Pinpoint the cell where the given text exists, returning its (X, Y) midpoint coordinate. 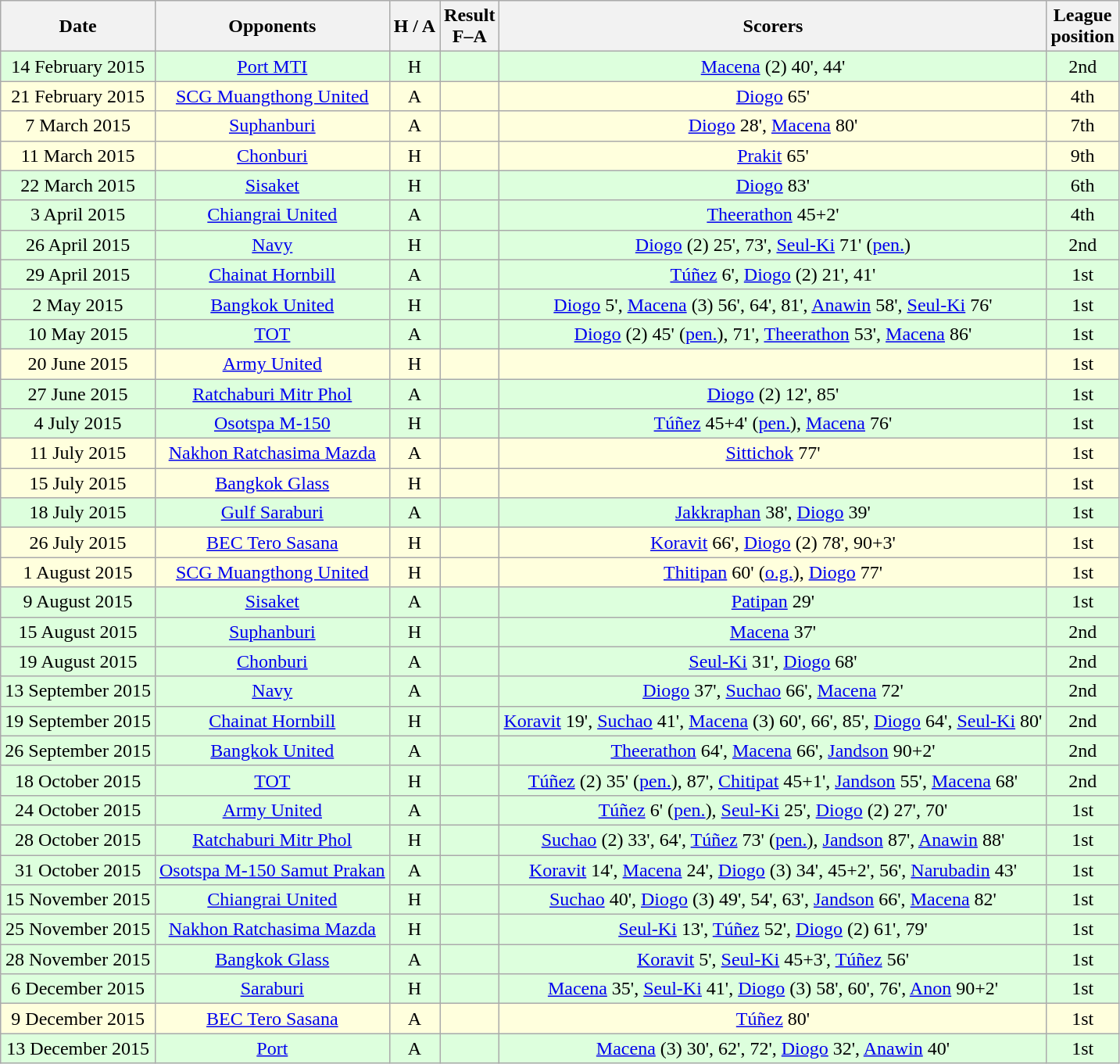
21 February 2015 (78, 96)
11 July 2015 (78, 453)
Thitipan 60' (o.g.), Diogo 77' (773, 572)
Macena (2) 40', 44' (773, 66)
11 March 2015 (78, 156)
Diogo (2) 25', 73', Seul-Ki 71' (pen.) (773, 245)
Theerathon 45+2' (773, 215)
Koravit 14', Macena 24', Diogo (3) 34', 45+2', 56', Narubadin 43' (773, 870)
Saraburi (272, 989)
26 September 2015 (78, 751)
Diogo 37', Suchao 66', Macena 72' (773, 691)
Leagueposition (1082, 27)
27 June 2015 (78, 393)
Port (272, 1048)
9 December 2015 (78, 1019)
7 March 2015 (78, 126)
Koravit 19', Suchao 41', Macena (3) 60', 66', 85', Diogo 64', Seul-Ki 80' (773, 721)
Túñez 45+4' (pen.), Macena 76' (773, 424)
26 April 2015 (78, 245)
Suchao (2) 33', 64', Túñez 73' (pen.), Jandson 87', Anawin 88' (773, 840)
28 October 2015 (78, 840)
Macena 37' (773, 632)
Túñez 6', Diogo (2) 21', 41' (773, 274)
Opponents (272, 27)
H / A (414, 27)
Osotspa M-150 Samut Prakan (272, 870)
Diogo (2) 45' (pen.), 71', Theerathon 53', Macena 86' (773, 334)
6 December 2015 (78, 989)
Túñez (2) 35' (pen.), 87', Chitipat 45+1', Jandson 55', Macena 68' (773, 780)
Seul-Ki 31', Diogo 68' (773, 661)
ResultF–A (470, 27)
31 October 2015 (78, 870)
18 October 2015 (78, 780)
Scorers (773, 27)
Sittichok 77' (773, 453)
Port MTI (272, 66)
15 July 2015 (78, 483)
19 September 2015 (78, 721)
Jakkraphan 38', Diogo 39' (773, 513)
Diogo 28', Macena 80' (773, 126)
4 July 2015 (78, 424)
Seul-Ki 13', Túñez 52', Diogo (2) 61', 79' (773, 930)
Prakit 65' (773, 156)
29 April 2015 (78, 274)
9 August 2015 (78, 602)
Patipan 29' (773, 602)
7th (1082, 126)
9th (1082, 156)
Koravit 66', Diogo (2) 78', 90+3' (773, 543)
13 December 2015 (78, 1048)
Diogo 83' (773, 185)
Theerathon 64', Macena 66', Jandson 90+2' (773, 751)
Gulf Saraburi (272, 513)
Date (78, 27)
15 November 2015 (78, 900)
2 May 2015 (78, 304)
18 July 2015 (78, 513)
28 November 2015 (78, 959)
Macena 35', Seul-Ki 41', Diogo (3) 58', 60', 76', Anon 90+2' (773, 989)
Osotspa M-150 (272, 424)
10 May 2015 (78, 334)
Diogo 5', Macena (3) 56', 64', 81', Anawin 58', Seul-Ki 76' (773, 304)
20 June 2015 (78, 364)
3 April 2015 (78, 215)
22 March 2015 (78, 185)
Túñez 80' (773, 1019)
19 August 2015 (78, 661)
Diogo (2) 12', 85' (773, 393)
Diogo 65' (773, 96)
24 October 2015 (78, 810)
1 August 2015 (78, 572)
15 August 2015 (78, 632)
14 February 2015 (78, 66)
Suchao 40', Diogo (3) 49', 54', 63', Jandson 66', Macena 82' (773, 900)
25 November 2015 (78, 930)
13 September 2015 (78, 691)
26 July 2015 (78, 543)
Macena (3) 30', 62', 72', Diogo 32', Anawin 40' (773, 1048)
Túñez 6' (pen.), Seul-Ki 25', Diogo (2) 27', 70' (773, 810)
Koravit 5', Seul-Ki 45+3', Túñez 56' (773, 959)
6th (1082, 185)
